From the cell containing the given text, extract its center point as [x, y] coordinate. 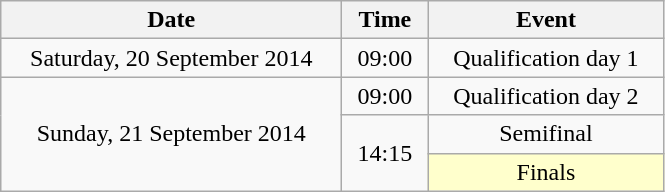
14:15 [385, 153]
Event [546, 20]
Qualification day 2 [546, 96]
Date [172, 20]
Saturday, 20 September 2014 [172, 58]
Time [385, 20]
Qualification day 1 [546, 58]
Semifinal [546, 134]
Finals [546, 172]
Sunday, 21 September 2014 [172, 134]
